Extract the [X, Y] coordinate from the center of the cell holding the provided text.  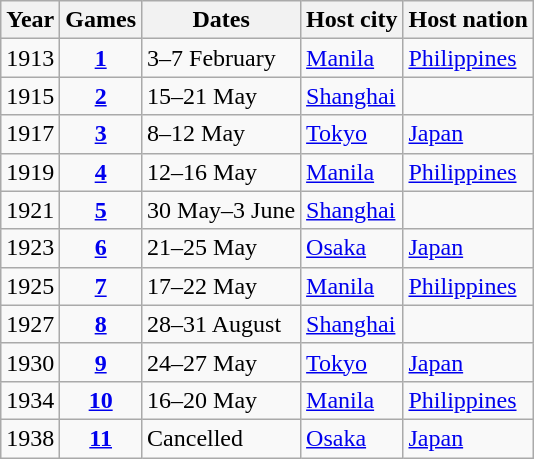
8 [101, 324]
10 [101, 400]
1925 [30, 286]
2 [101, 96]
3–7 February [222, 58]
4 [101, 172]
7 [101, 286]
17–22 May [222, 286]
Games [101, 20]
1919 [30, 172]
Host nation [468, 20]
9 [101, 362]
1915 [30, 96]
6 [101, 248]
30 May–3 June [222, 210]
3 [101, 134]
21–25 May [222, 248]
24–27 May [222, 362]
Host city [352, 20]
5 [101, 210]
15–21 May [222, 96]
1 [101, 58]
1927 [30, 324]
1921 [30, 210]
1930 [30, 362]
Dates [222, 20]
12–16 May [222, 172]
8–12 May [222, 134]
1923 [30, 248]
1934 [30, 400]
Year [30, 20]
1913 [30, 58]
Cancelled [222, 438]
1938 [30, 438]
28–31 August [222, 324]
1917 [30, 134]
11 [101, 438]
16–20 May [222, 400]
